Extract the [x, y] coordinate from the center of the cell holding the provided text.  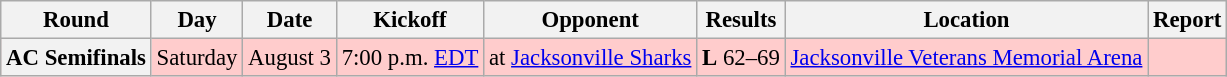
August 3 [290, 58]
Saturday [197, 58]
Jacksonville Veterans Memorial Arena [966, 58]
Round [76, 20]
at Jacksonville Sharks [590, 58]
Results [741, 20]
Kickoff [410, 20]
Day [197, 20]
7:00 p.m. EDT [410, 58]
Opponent [590, 20]
Date [290, 20]
AC Semifinals [76, 58]
Location [966, 20]
Report [1188, 20]
L 62–69 [741, 58]
